For the text-containing cell, return its midpoint in [X, Y] coordinate format. 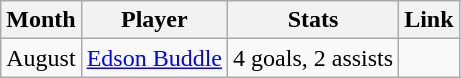
Edson Buddle [154, 58]
4 goals, 2 assists [314, 58]
Player [154, 20]
Month [41, 20]
Stats [314, 20]
August [41, 58]
Link [429, 20]
